Provide the (X, Y) coordinate of the cell's center where the given text is located.  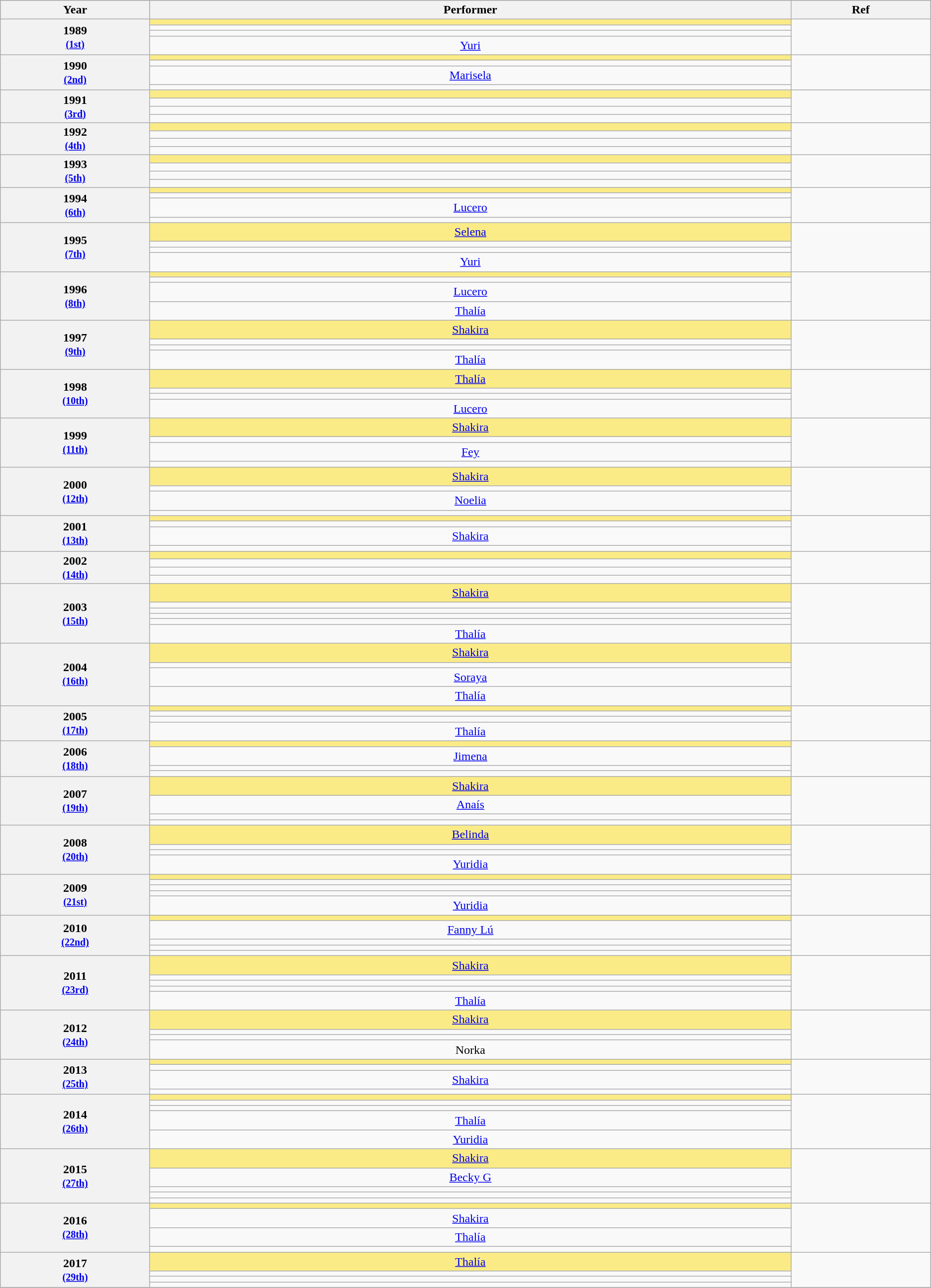
2006 (18th) (76, 759)
Norka (470, 1049)
2002 (14th) (76, 567)
Soraya (470, 677)
1998 (10th) (76, 393)
2001 (13th) (76, 533)
1993 (5th) (76, 171)
1994 (6th) (76, 205)
2017 (29th) (76, 1270)
Performer (470, 10)
2005 (17th) (76, 723)
2008 (20th) (76, 850)
Anaís (470, 805)
2012 (24th) (76, 1034)
2007 (19th) (76, 801)
Noelia (470, 501)
1997 (9th) (76, 344)
1995 (7th) (76, 247)
2010 (22nd) (76, 935)
2014 (26th) (76, 1121)
2000 (12th) (76, 491)
1989 (1st) (76, 37)
Fey (470, 452)
2004 (16th) (76, 674)
1992 (4th) (76, 138)
Fanny Lú (470, 930)
2003 (15th) (76, 613)
Becky G (470, 1177)
Belinda (470, 835)
1991 (3rd) (76, 106)
1999 (11th) (76, 442)
Marisela (470, 75)
Ref (860, 10)
Jimena (470, 756)
Selena (470, 232)
2009 (21st) (76, 894)
2015 (27th) (76, 1176)
2011 (23rd) (76, 983)
1996 (8th) (76, 296)
1990 (2nd) (76, 73)
2013 (25th) (76, 1077)
2016 (28th) (76, 1227)
Year (76, 10)
